Find where the given text appears and provide that cell's center as [x, y] coordinate. 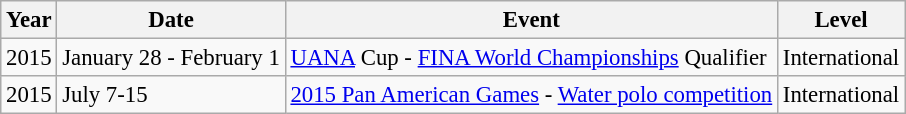
Date [171, 20]
Event [531, 20]
Year [29, 20]
UANA Cup - FINA World Championships Qualifier [531, 58]
2015 Pan American Games - Water polo competition [531, 95]
Level [842, 20]
July 7-15 [171, 95]
January 28 - February 1 [171, 58]
